Capture the cell that displays the provided text and extract its (x, y) central coordinate. 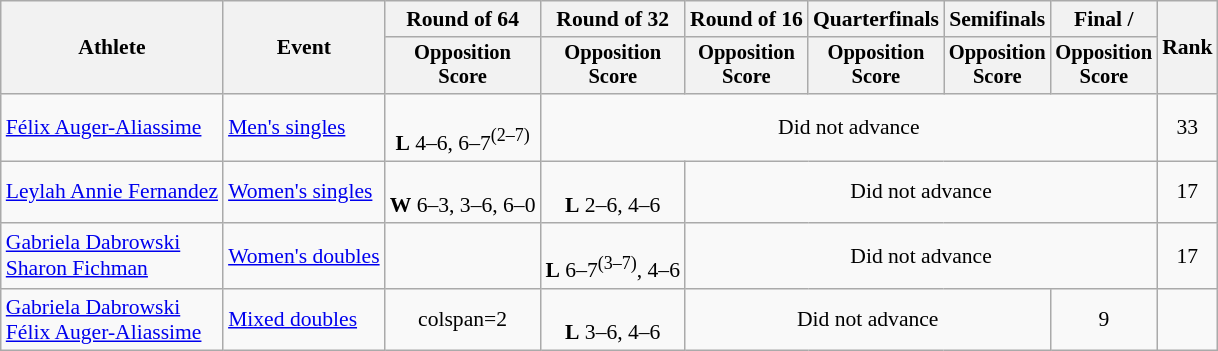
Leylah Annie Fernandez (112, 192)
Women's doubles (304, 256)
W 6–3, 3–6, 6–0 (463, 192)
Mixed doubles (304, 320)
Gabriela DabrowskiFélix Auger-Aliassime (112, 320)
L 2–6, 4–6 (612, 192)
L 4–6, 6–7(2–7) (463, 128)
Women's singles (304, 192)
Gabriela DabrowskiSharon Fichman (112, 256)
Men's singles (304, 128)
Semifinals (998, 19)
L 6–7(3–7), 4–6 (612, 256)
Round of 16 (746, 19)
Quarterfinals (876, 19)
Rank (1188, 48)
L 3–6, 4–6 (612, 320)
9 (1104, 320)
colspan=2 (463, 320)
Round of 32 (612, 19)
Event (304, 48)
33 (1188, 128)
Athlete (112, 48)
Round of 64 (463, 19)
Félix Auger-Aliassime (112, 128)
Final / (1104, 19)
